Detect which cell encompasses the target text, then output its (x, y) center coordinate. 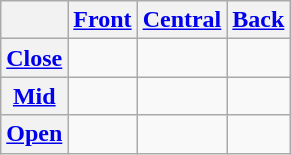
Close (34, 58)
Front (102, 20)
Mid (34, 96)
Open (34, 134)
Back (258, 20)
Central (182, 20)
